Capture the cell that displays the provided text and extract its [x, y] central coordinate. 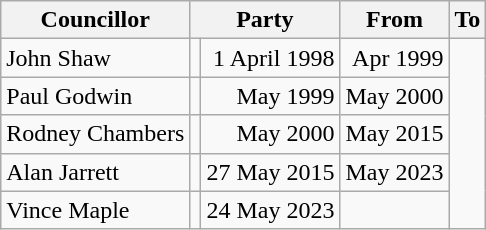
May 2015 [394, 134]
27 May 2015 [270, 172]
May 1999 [270, 96]
Apr 1999 [394, 58]
May 2023 [394, 172]
Councillor [96, 20]
Paul Godwin [96, 96]
1 April 1998 [270, 58]
Party [265, 20]
Rodney Chambers [96, 134]
To [468, 20]
Vince Maple [96, 210]
John Shaw [96, 58]
24 May 2023 [270, 210]
Alan Jarrett [96, 172]
From [394, 20]
